Scan for the cell matching the given text and deliver its [x, y] coordinate at center. 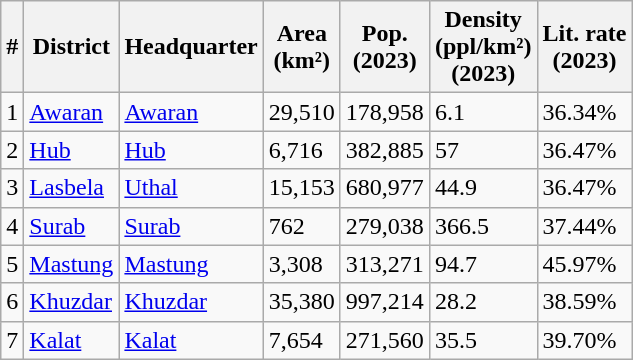
# [12, 47]
Lit. rate(2023) [584, 47]
36.34% [584, 112]
35.5 [483, 340]
Lasbela [72, 188]
3,308 [302, 264]
38.59% [584, 302]
271,560 [384, 340]
313,271 [384, 264]
37.44% [584, 226]
57 [483, 150]
680,977 [384, 188]
762 [302, 226]
997,214 [384, 302]
3 [12, 188]
39.70% [584, 340]
382,885 [384, 150]
44.9 [483, 188]
15,153 [302, 188]
District [72, 47]
94.7 [483, 264]
6 [12, 302]
279,038 [384, 226]
Uthal [191, 188]
1 [12, 112]
7,654 [302, 340]
6.1 [483, 112]
29,510 [302, 112]
2 [12, 150]
5 [12, 264]
Area(km²) [302, 47]
6,716 [302, 150]
28.2 [483, 302]
Density(ppl/km²)(2023) [483, 47]
7 [12, 340]
178,958 [384, 112]
Headquarter [191, 47]
Pop.(2023) [384, 47]
4 [12, 226]
35,380 [302, 302]
45.97% [584, 264]
366.5 [483, 226]
